Find where the given text appears and provide that cell's center as (X, Y) coordinate. 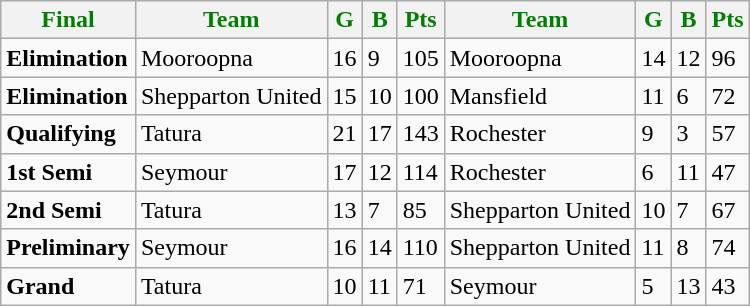
72 (728, 96)
1st Semi (68, 172)
85 (420, 210)
110 (420, 248)
8 (688, 248)
15 (344, 96)
105 (420, 58)
2nd Semi (68, 210)
Mansfield (540, 96)
Grand (68, 286)
71 (420, 286)
47 (728, 172)
57 (728, 134)
3 (688, 134)
Qualifying (68, 134)
96 (728, 58)
143 (420, 134)
5 (654, 286)
Preliminary (68, 248)
Final (68, 20)
114 (420, 172)
43 (728, 286)
67 (728, 210)
21 (344, 134)
100 (420, 96)
74 (728, 248)
